Search for the cell housing the specified text and yield its [X, Y] center coordinate. 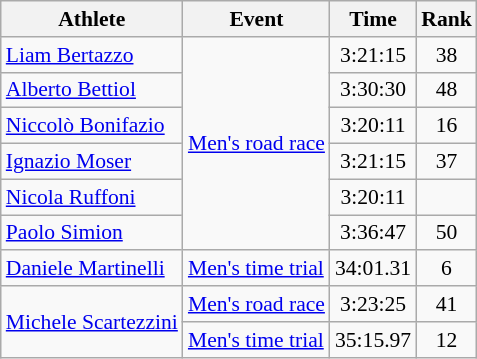
3:36:47 [373, 233]
Rank [446, 19]
38 [446, 55]
6 [446, 269]
3:23:25 [373, 304]
12 [446, 340]
16 [446, 126]
Nicola Ruffoni [92, 197]
Event [256, 19]
48 [446, 90]
Niccolò Bonifazio [92, 126]
Athlete [92, 19]
41 [446, 304]
37 [446, 162]
35:15.97 [373, 340]
Daniele Martinelli [92, 269]
Time [373, 19]
Liam Bertazzo [92, 55]
50 [446, 233]
Paolo Simion [92, 233]
34:01.31 [373, 269]
3:30:30 [373, 90]
Ignazio Moser [92, 162]
Alberto Bettiol [92, 90]
Michele Scartezzini [92, 322]
